Determine the [X, Y] coordinate at the center of the cell enclosing the given text.  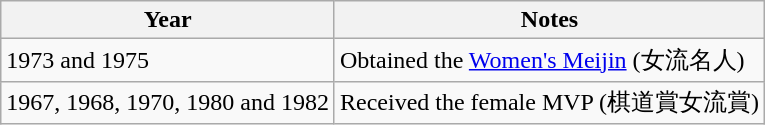
1973 and 1975 [168, 60]
1967, 1968, 1970, 1980 and 1982 [168, 102]
Received the female MVP (棋道賞女流賞) [549, 102]
Obtained the Women's Meijin (女流名人) [549, 60]
Notes [549, 20]
Year [168, 20]
